Identify which cell holds the provided text, then report its (x, y) central coordinate. 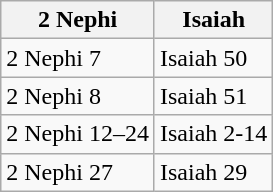
2 Nephi (78, 20)
2 Nephi 7 (78, 58)
Isaiah 50 (213, 58)
2 Nephi 27 (78, 172)
Isaiah (213, 20)
Isaiah 51 (213, 96)
2 Nephi 12–24 (78, 134)
Isaiah 2-14 (213, 134)
Isaiah 29 (213, 172)
2 Nephi 8 (78, 96)
